Capture the cell that displays the provided text and extract its [x, y] central coordinate. 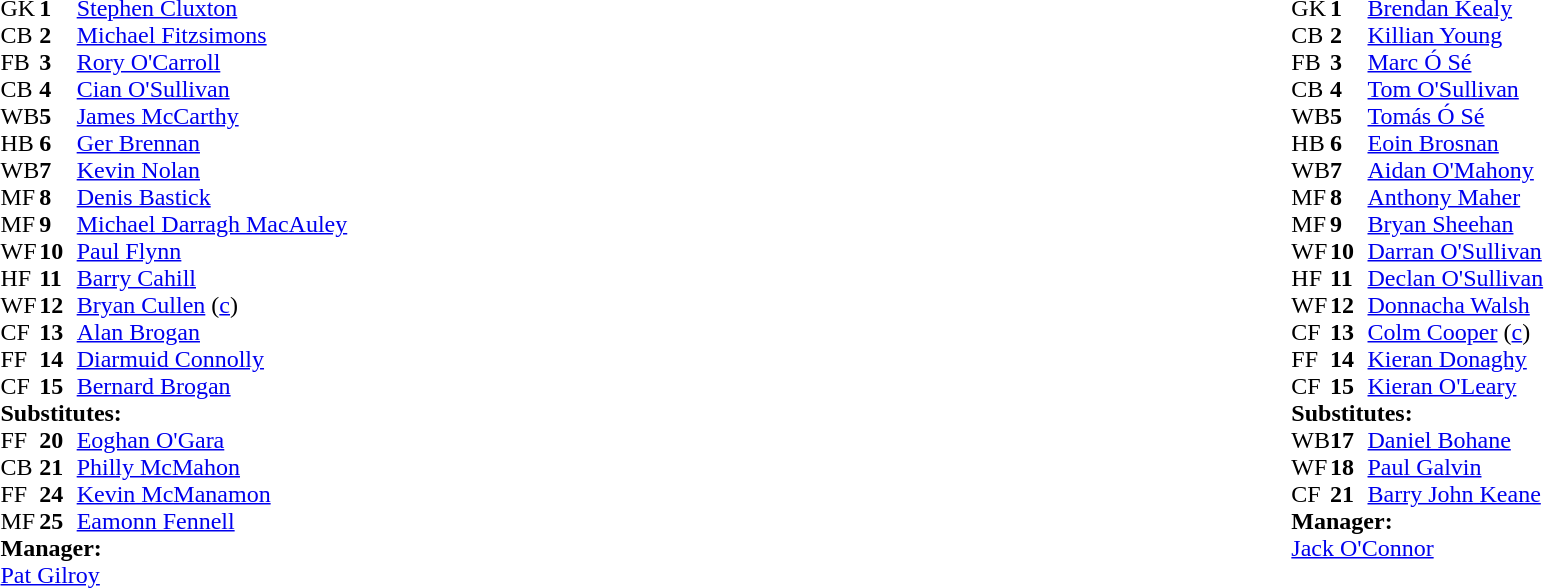
Kieran Donaghy [1456, 360]
Denis Bastick [212, 198]
Darran O'Sullivan [1456, 252]
Bryan Sheehan [1456, 224]
Barry Cahill [212, 278]
Colm Cooper (c) [1456, 332]
Alan Brogan [212, 332]
Paul Flynn [212, 252]
Aidan O'Mahony [1456, 170]
Kieran O'Leary [1456, 386]
Anthony Maher [1456, 198]
17 [1349, 440]
Michael Fitzsimons [212, 36]
Rory O'Carroll [212, 62]
Cian O'Sullivan [212, 90]
18 [1349, 468]
Diarmuid Connolly [212, 360]
Bernard Brogan [212, 386]
Donnacha Walsh [1456, 306]
Paul Galvin [1456, 468]
Killian Young [1456, 36]
Philly McMahon [212, 468]
Tomás Ó Sé [1456, 116]
20 [58, 440]
Daniel Bohane [1456, 440]
Eamonn Fennell [212, 522]
Kevin McManamon [212, 494]
Eoin Brosnan [1456, 144]
Declan O'Sullivan [1456, 278]
24 [58, 494]
James McCarthy [212, 116]
Eoghan O'Gara [212, 440]
Marc Ó Sé [1456, 62]
Barry John Keane [1456, 494]
Jack O'Connor [1417, 548]
Tom O'Sullivan [1456, 90]
Kevin Nolan [212, 170]
25 [58, 522]
Ger Brennan [212, 144]
Bryan Cullen (c) [212, 306]
Michael Darragh MacAuley [212, 224]
